For the text-containing cell, return its midpoint in [X, Y] coordinate format. 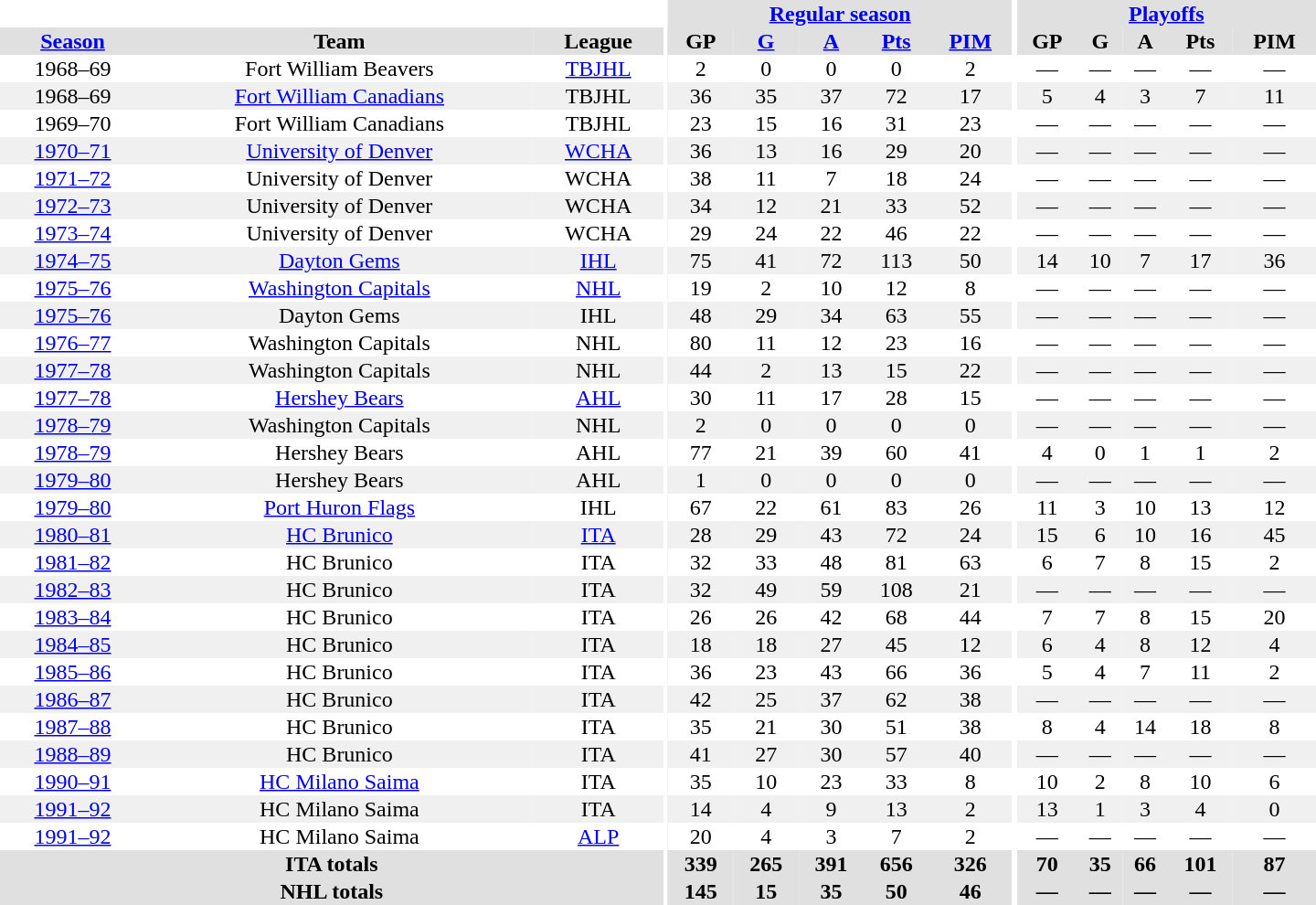
Season [73, 41]
1974–75 [73, 261]
NHL totals [332, 891]
1976–77 [73, 343]
League [599, 41]
1986–87 [73, 699]
1985–86 [73, 672]
1969–70 [73, 123]
77 [700, 452]
51 [896, 727]
67 [700, 507]
31 [896, 123]
145 [700, 891]
1981–82 [73, 562]
108 [896, 590]
Port Huron Flags [340, 507]
265 [766, 864]
68 [896, 617]
Team [340, 41]
9 [832, 809]
49 [766, 590]
1972–73 [73, 206]
ALP [599, 836]
57 [896, 754]
80 [700, 343]
1970–71 [73, 151]
87 [1274, 864]
Fort William Beavers [340, 69]
40 [971, 754]
59 [832, 590]
ITA totals [332, 864]
1988–89 [73, 754]
391 [832, 864]
1987–88 [73, 727]
339 [700, 864]
19 [700, 288]
1982–83 [73, 590]
25 [766, 699]
Regular season [840, 14]
81 [896, 562]
656 [896, 864]
101 [1201, 864]
60 [896, 452]
1983–84 [73, 617]
1990–91 [73, 782]
1971–72 [73, 178]
52 [971, 206]
55 [971, 315]
1973–74 [73, 233]
326 [971, 864]
70 [1047, 864]
61 [832, 507]
75 [700, 261]
39 [832, 452]
62 [896, 699]
83 [896, 507]
1984–85 [73, 644]
Playoffs [1166, 14]
1980–81 [73, 535]
113 [896, 261]
